Find where the given text appears and provide that cell's center as (x, y) coordinate. 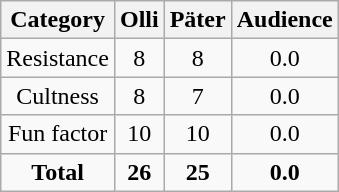
Päter (198, 20)
Olli (139, 20)
Total (58, 172)
Audience (284, 20)
26 (139, 172)
Category (58, 20)
Fun factor (58, 134)
7 (198, 96)
Cultness (58, 96)
Resistance (58, 58)
25 (198, 172)
